Search for the cell housing the specified text and yield its [X, Y] center coordinate. 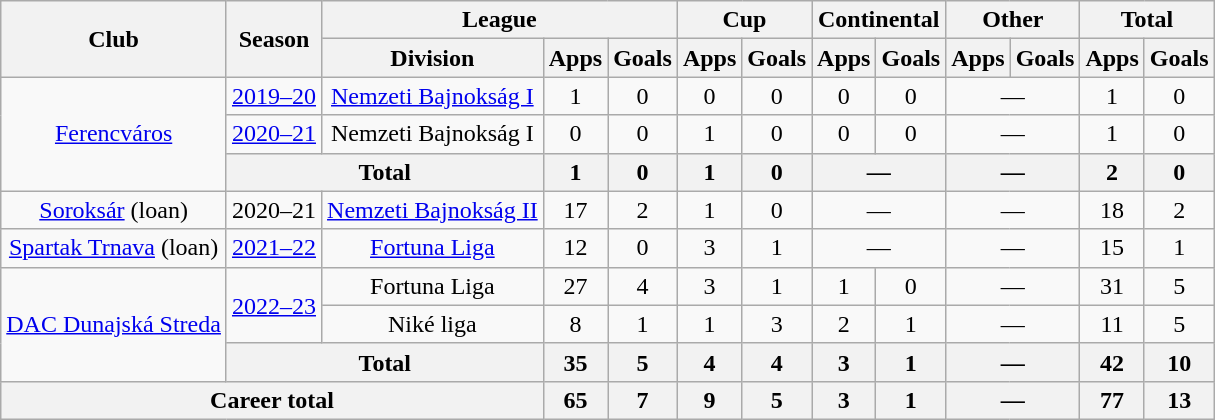
77 [1112, 400]
17 [575, 210]
Division [433, 58]
27 [575, 286]
15 [1112, 248]
2019–20 [274, 96]
Season [274, 39]
65 [575, 400]
18 [1112, 210]
35 [575, 362]
7 [643, 400]
12 [575, 248]
31 [1112, 286]
League [500, 20]
Soroksár (loan) [114, 210]
42 [1112, 362]
DAC Dunajská Streda [114, 324]
13 [1179, 400]
10 [1179, 362]
2021–22 [274, 248]
Ferencváros [114, 134]
2022–23 [274, 305]
Cup [744, 20]
Niké liga [433, 324]
8 [575, 324]
Club [114, 39]
9 [709, 400]
11 [1112, 324]
Spartak Trnava (loan) [114, 248]
Other [1013, 20]
Career total [272, 400]
Continental [879, 20]
Nemzeti Bajnokság II [433, 210]
